Output the [x, y] coordinate of the center of the cell containing the given text.  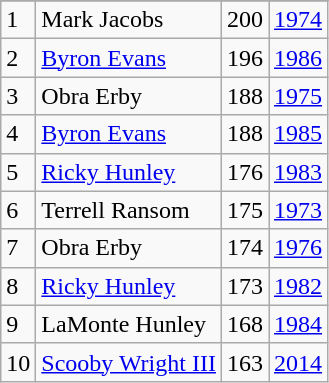
175 [244, 210]
174 [244, 248]
1 [18, 20]
2 [18, 58]
1974 [298, 20]
1973 [298, 210]
LaMonte Hunley [129, 324]
1985 [298, 134]
Mark Jacobs [129, 20]
173 [244, 286]
Scooby Wright III [129, 362]
1983 [298, 172]
7 [18, 248]
196 [244, 58]
168 [244, 324]
3 [18, 96]
10 [18, 362]
6 [18, 210]
1982 [298, 286]
1984 [298, 324]
9 [18, 324]
Terrell Ransom [129, 210]
8 [18, 286]
2014 [298, 362]
176 [244, 172]
163 [244, 362]
1975 [298, 96]
4 [18, 134]
200 [244, 20]
5 [18, 172]
1986 [298, 58]
1976 [298, 248]
